Pinpoint the cell where the given text exists, returning its (x, y) midpoint coordinate. 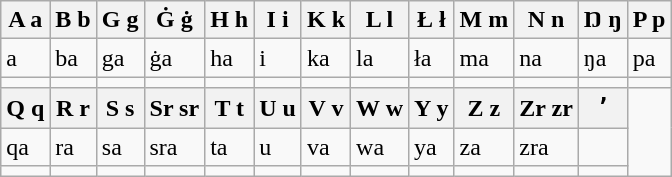
ŋa (602, 58)
i (278, 58)
S s (120, 108)
ha (230, 58)
Ġ ġ (174, 20)
la (380, 58)
Y y (431, 108)
wa (380, 147)
P p (649, 20)
ya (431, 147)
va (326, 147)
M m (484, 20)
K k (326, 20)
L l (380, 20)
u (278, 147)
ka (326, 58)
pa (649, 58)
B b (73, 20)
ma (484, 58)
na (546, 58)
T t (230, 108)
Sr sr (174, 108)
ła (431, 58)
Z z (484, 108)
N n (546, 20)
G g (120, 20)
U u (278, 108)
qa (26, 147)
Ŋ ŋ (602, 20)
ga (120, 58)
Ł ł (431, 20)
I i (278, 20)
Zr zr (546, 108)
H h (230, 20)
A a (26, 20)
ġa (174, 58)
za (484, 147)
ta (230, 147)
sra (174, 147)
V v (326, 108)
ʼ (602, 108)
ba (73, 58)
R r (73, 108)
W w (380, 108)
ra (73, 147)
Q q (26, 108)
a (26, 58)
sa (120, 147)
zra (546, 147)
